Capture the cell that displays the provided text and extract its [X, Y] central coordinate. 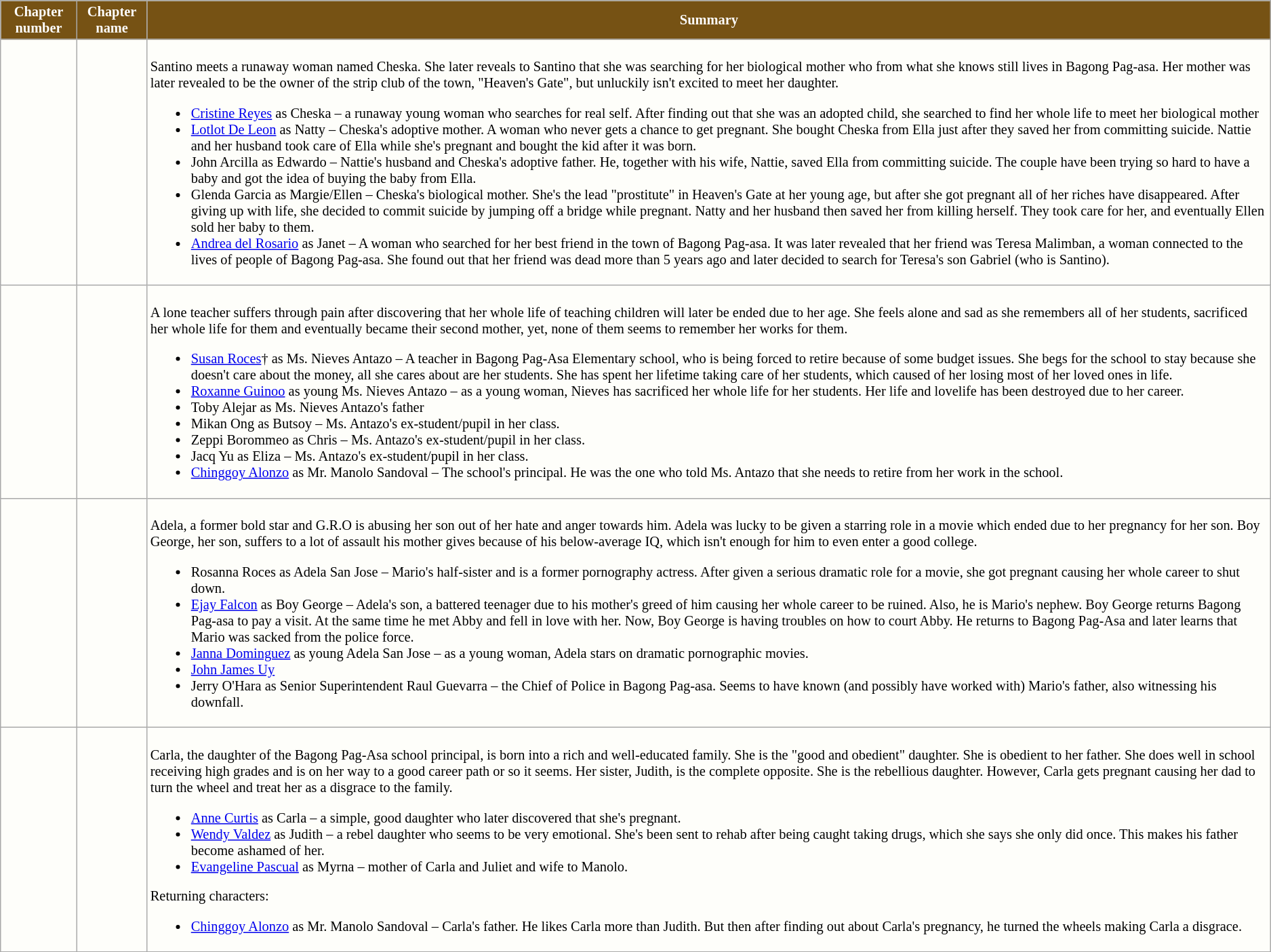
Chapter number [39, 20]
Chapter name [112, 20]
Summary [709, 20]
